Extract the (x, y) coordinate from the center of the cell holding the provided text.  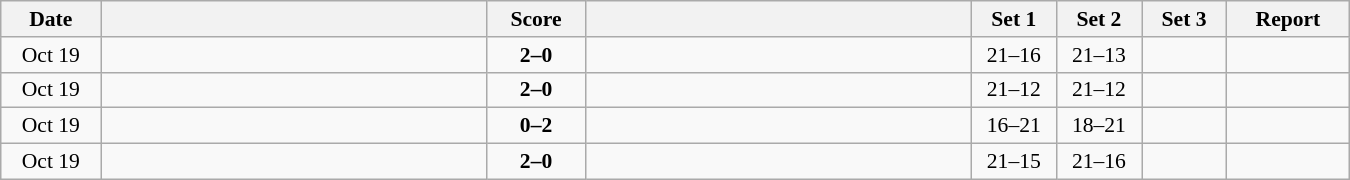
Score (536, 19)
18–21 (1098, 126)
Set 1 (1014, 19)
Set 3 (1184, 19)
21–15 (1014, 162)
16–21 (1014, 126)
Date (51, 19)
Report (1288, 19)
0–2 (536, 126)
Set 2 (1098, 19)
21–13 (1098, 55)
